Identify which cell holds the provided text, then report its (x, y) central coordinate. 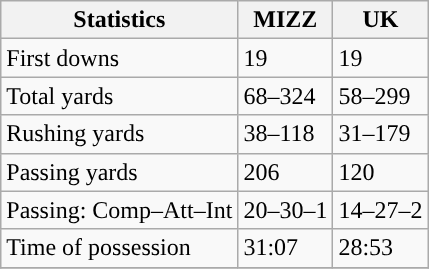
Passing: Comp–Att–Int (120, 210)
Statistics (120, 20)
58–299 (380, 96)
First downs (120, 58)
UK (380, 20)
Total yards (120, 96)
120 (380, 172)
Time of possession (120, 248)
68–324 (286, 96)
14–27–2 (380, 210)
31–179 (380, 134)
28:53 (380, 248)
206 (286, 172)
Rushing yards (120, 134)
20–30–1 (286, 210)
31:07 (286, 248)
Passing yards (120, 172)
38–118 (286, 134)
MIZZ (286, 20)
